Return the [X, Y] coordinate for the center point of the cell that contains the specified text.  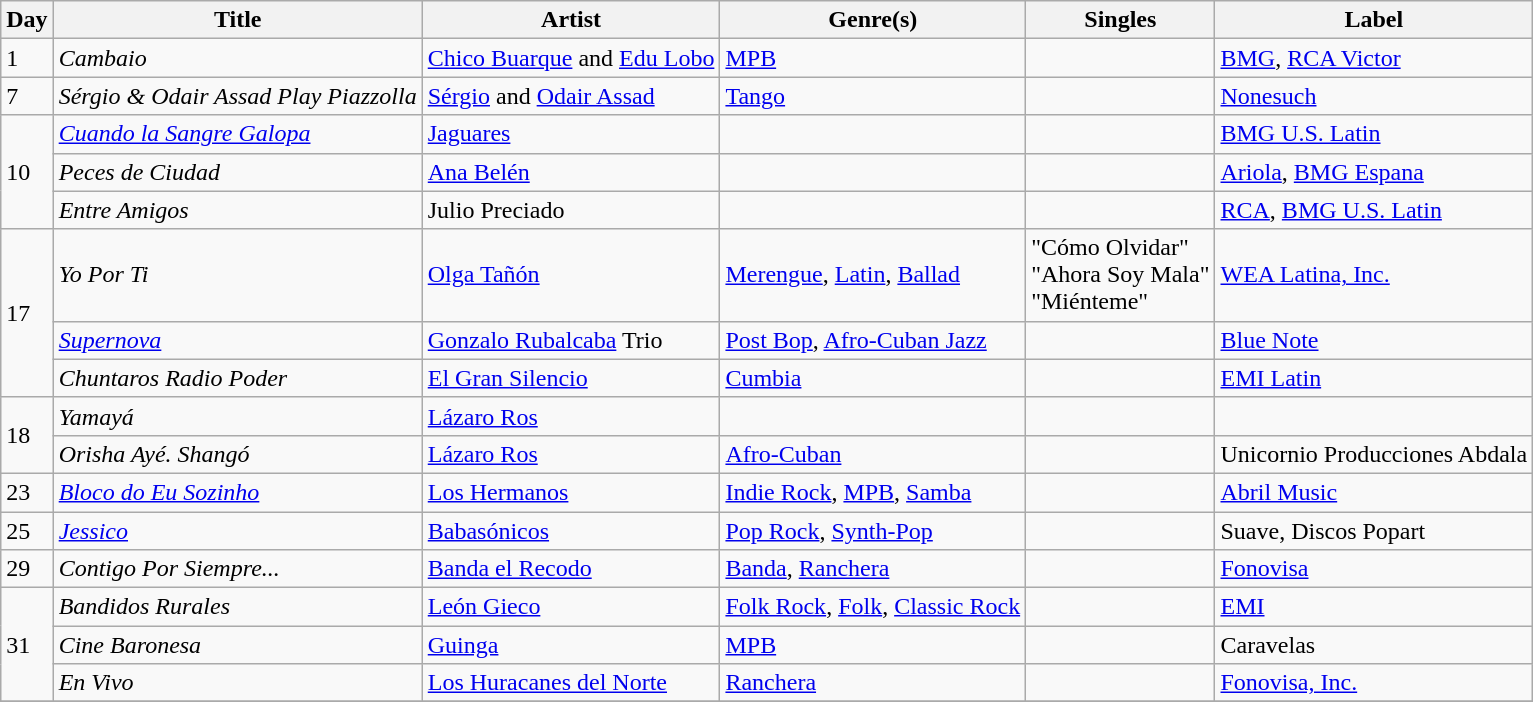
Chuntaros Radio Poder [238, 378]
Orisha Ayé. Shangó [238, 454]
Ana Belén [571, 172]
Day [27, 20]
Suave, Discos Popart [1374, 531]
31 [27, 645]
Sérgio and Odair Assad [571, 96]
Sérgio & Odair Assad Play Piazzolla [238, 96]
RCA, BMG U.S. Latin [1374, 210]
25 [27, 531]
Afro-Cuban [873, 454]
Yo Por Ti [238, 275]
Tango [873, 96]
Bandidos Rurales [238, 607]
17 [27, 313]
18 [27, 435]
Los Hermanos [571, 492]
Cuando la Sangre Galopa [238, 134]
Artist [571, 20]
WEA Latina, Inc. [1374, 275]
Ranchera [873, 683]
EMI [1374, 607]
Folk Rock, Folk, Classic Rock [873, 607]
Julio Preciado [571, 210]
7 [27, 96]
Post Bop, Afro-Cuban Jazz [873, 340]
"Cómo Olvidar""Ahora Soy Mala""Miénteme" [1120, 275]
1 [27, 58]
Supernova [238, 340]
Singles [1120, 20]
Contigo Por Siempre... [238, 569]
El Gran Silencio [571, 378]
Bloco do Eu Sozinho [238, 492]
23 [27, 492]
Jaguares [571, 134]
Peces de Ciudad [238, 172]
10 [27, 172]
Fonovisa, Inc. [1374, 683]
Indie Rock, MPB, Samba [873, 492]
Nonesuch [1374, 96]
Merengue, Latin, Ballad [873, 275]
Fonovisa [1374, 569]
Jessico [238, 531]
Cine Baronesa [238, 645]
Label [1374, 20]
Entre Amigos [238, 210]
Ariola, BMG Espana [1374, 172]
Cumbia [873, 378]
Chico Buarque and Edu Lobo [571, 58]
Genre(s) [873, 20]
BMG U.S. Latin [1374, 134]
Guinga [571, 645]
Olga Tañón [571, 275]
EMI Latin [1374, 378]
Banda, Ranchera [873, 569]
Yamayá [238, 416]
Babasónicos [571, 531]
Title [238, 20]
En Vivo [238, 683]
Blue Note [1374, 340]
Banda el Recodo [571, 569]
Gonzalo Rubalcaba Trio [571, 340]
Cambaio [238, 58]
Unicornio Producciones Abdala [1374, 454]
BMG, RCA Victor [1374, 58]
29 [27, 569]
León Gieco [571, 607]
Los Huracanes del Norte [571, 683]
Caravelas [1374, 645]
Abril Music [1374, 492]
Pop Rock, Synth-Pop [873, 531]
